Determine the (X, Y) coordinate at the center of the cell enclosing the given text.  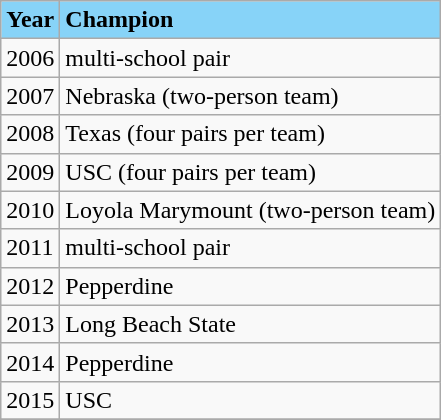
Long Beach State (250, 324)
Year (30, 20)
2013 (30, 324)
2012 (30, 286)
USC (250, 400)
USC (four pairs per team) (250, 172)
2007 (30, 96)
2015 (30, 400)
Loyola Marymount (two-person team) (250, 210)
2009 (30, 172)
2010 (30, 210)
Champion (250, 20)
Nebraska (two-person team) (250, 96)
2006 (30, 58)
2014 (30, 362)
2011 (30, 248)
Texas (four pairs per team) (250, 134)
2008 (30, 134)
